Identify which cell holds the provided text, then report its [x, y] central coordinate. 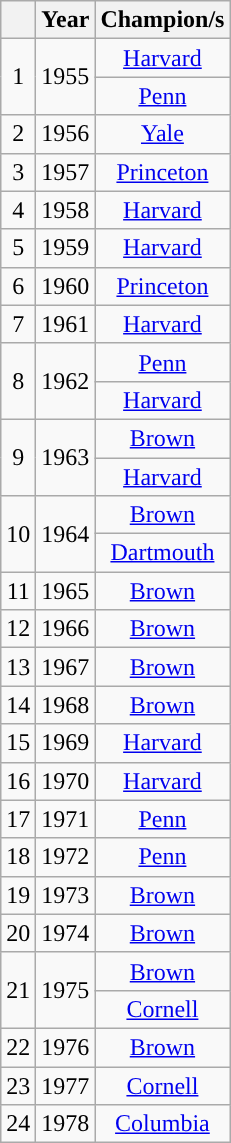
1963 [66, 457]
Champion/s [162, 20]
1962 [66, 381]
1968 [66, 705]
16 [18, 781]
14 [18, 705]
Yale [162, 134]
1976 [66, 1047]
1970 [66, 781]
15 [18, 743]
1966 [66, 629]
1973 [66, 895]
1965 [66, 591]
1975 [66, 990]
1961 [66, 324]
1957 [66, 172]
2 [18, 134]
19 [18, 895]
1958 [66, 210]
1955 [66, 77]
5 [18, 248]
1971 [66, 819]
1977 [66, 1085]
7 [18, 324]
1960 [66, 286]
9 [18, 457]
1978 [66, 1124]
Dartmouth [162, 553]
12 [18, 629]
11 [18, 591]
Year [66, 20]
13 [18, 667]
1959 [66, 248]
1 [18, 77]
18 [18, 857]
17 [18, 819]
22 [18, 1047]
1964 [66, 534]
6 [18, 286]
1956 [66, 134]
1974 [66, 933]
8 [18, 381]
21 [18, 990]
4 [18, 210]
3 [18, 172]
23 [18, 1085]
Columbia [162, 1124]
20 [18, 933]
10 [18, 534]
1972 [66, 857]
24 [18, 1124]
1967 [66, 667]
1969 [66, 743]
